Locate the cell with the specified text and output its (X, Y) center coordinate. 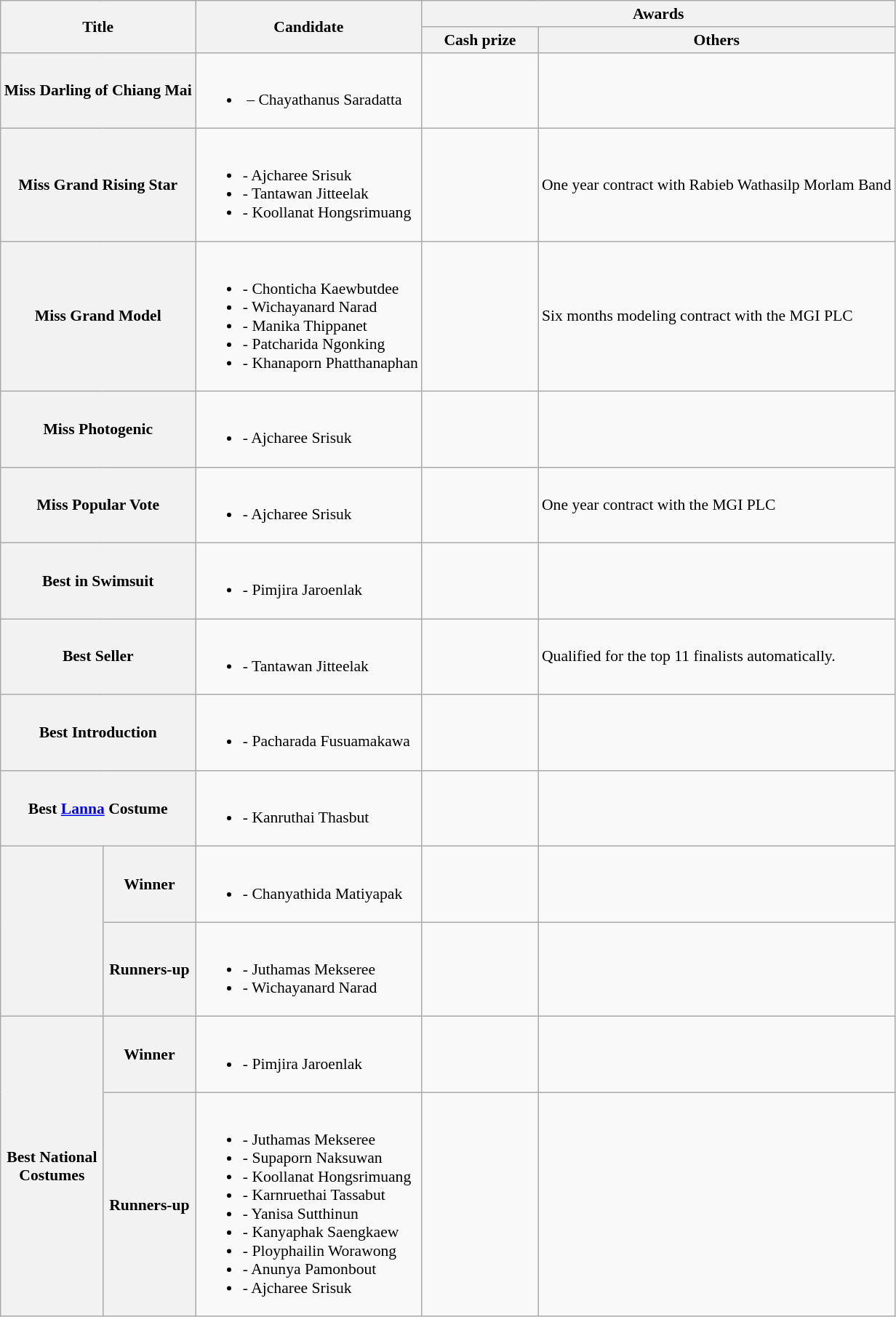
Best Seller (98, 657)
Others (717, 40)
Best Introduction (98, 732)
Best Lanna Costume (98, 809)
Six months modeling contract with the MGI PLC (717, 316)
- Tantawan Jitteelak (308, 657)
Miss Popular Vote (98, 505)
Miss Photogenic (98, 429)
– Chayathanus Saradatta (308, 90)
Candidate (308, 26)
One year contract with Rabieb Wathasilp Morlam Band (717, 185)
Title (98, 26)
Miss Grand Model (98, 316)
Miss Grand Rising Star (98, 185)
Best in Swimsuit (98, 581)
Cash prize (480, 40)
One year contract with the MGI PLC (717, 505)
Best NationalCostumes (52, 1166)
- Pacharada Fusuamakawa (308, 732)
- Chanyathida Matiyapak (308, 884)
- Juthamas Mekseree - Wichayanard Narad (308, 969)
Awards (659, 14)
- Chonticha Kaewbutdee - Wichayanard Narad - Manika Thippanet - Patcharida Ngonking - Khanaporn Phatthanaphan (308, 316)
Miss Darling of Chiang Mai (98, 90)
- Ajcharee Srisuk - Tantawan Jitteelak - Koollanat Hongsrimuang (308, 185)
Qualified for the top 11 finalists automatically. (717, 657)
- Kanruthai Thasbut (308, 809)
